From the cell containing the given text, extract its center point as [X, Y] coordinate. 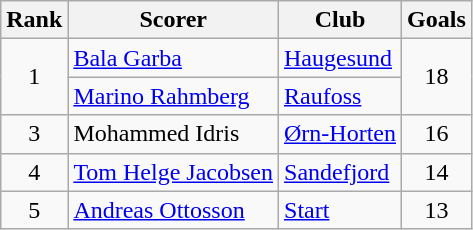
Marino Rahmberg [174, 96]
Haugesund [340, 58]
16 [437, 134]
Start [340, 210]
Goals [437, 20]
Tom Helge Jacobsen [174, 172]
Rank [34, 20]
Mohammed Idris [174, 134]
18 [437, 77]
13 [437, 210]
Andreas Ottosson [174, 210]
5 [34, 210]
3 [34, 134]
Sandefjord [340, 172]
Raufoss [340, 96]
14 [437, 172]
Bala Garba [174, 58]
1 [34, 77]
Ørn-Horten [340, 134]
4 [34, 172]
Club [340, 20]
Scorer [174, 20]
